For the text-containing cell, return its midpoint in (x, y) coordinate format. 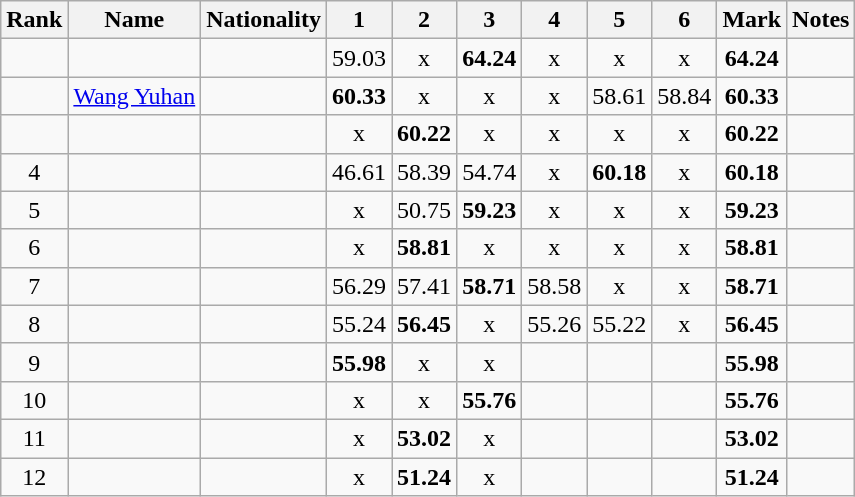
1 (358, 20)
55.24 (358, 324)
Nationality (264, 20)
54.74 (490, 172)
8 (34, 324)
55.22 (620, 324)
58.84 (684, 96)
7 (34, 286)
Notes (821, 20)
56.29 (358, 286)
58.61 (620, 96)
11 (34, 438)
Rank (34, 20)
3 (490, 20)
59.03 (358, 58)
10 (34, 400)
57.41 (424, 286)
9 (34, 362)
46.61 (358, 172)
50.75 (424, 210)
Wang Yuhan (134, 96)
2 (424, 20)
58.58 (554, 286)
55.26 (554, 324)
58.39 (424, 172)
Mark (752, 20)
12 (34, 477)
Name (134, 20)
